Determine the (x, y) coordinate at the center of the cell enclosing the given text.  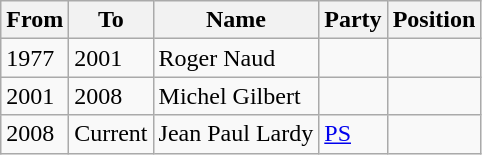
From (35, 20)
Current (111, 134)
Michel Gilbert (236, 96)
Position (434, 20)
1977 (35, 58)
Name (236, 20)
Jean Paul Lardy (236, 134)
To (111, 20)
PS (353, 134)
Party (353, 20)
Roger Naud (236, 58)
